Find where the given text appears and provide that cell's center as [x, y] coordinate. 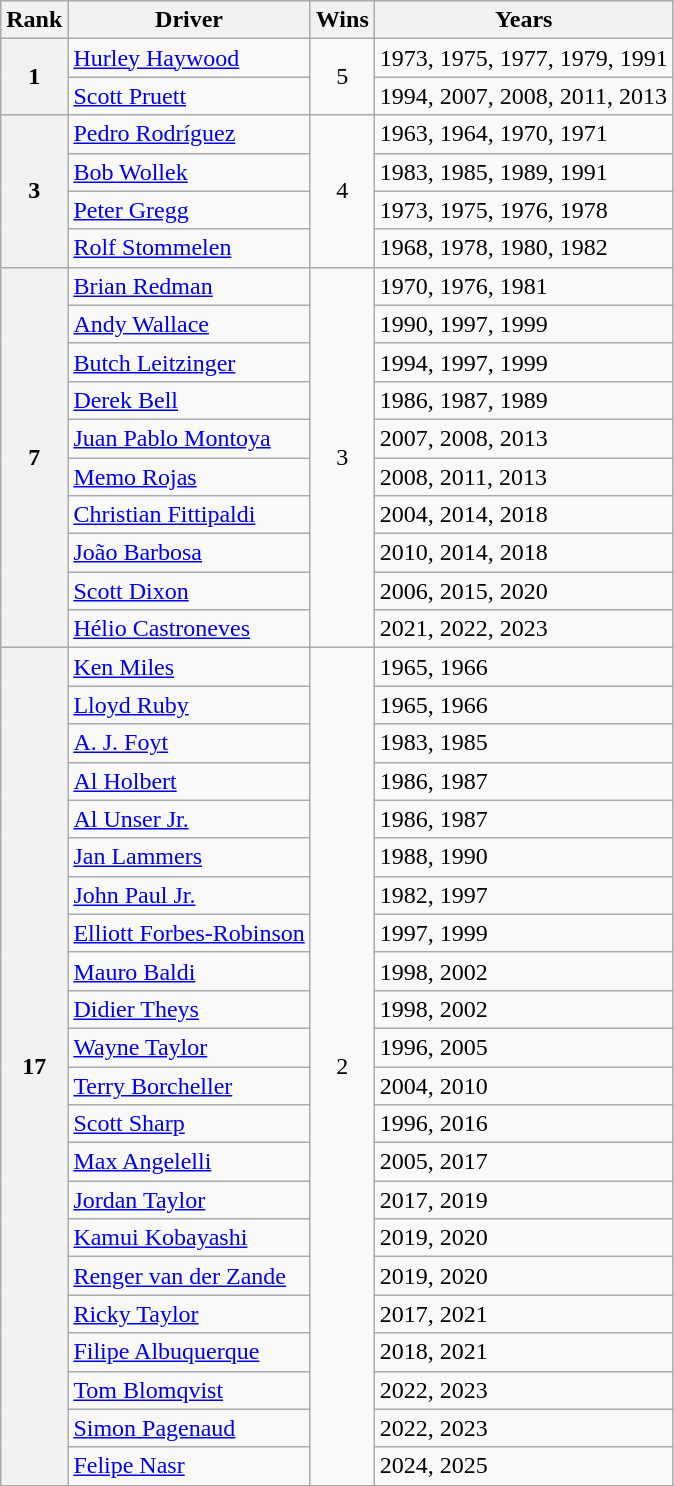
2024, 2025 [524, 1466]
1986, 1987, 1989 [524, 400]
2021, 2022, 2023 [524, 629]
Jordan Taylor [189, 1200]
Years [524, 20]
Felipe Nasr [189, 1466]
2018, 2021 [524, 1352]
Al Unser Jr. [189, 819]
Al Holbert [189, 781]
Christian Fittipaldi [189, 515]
Butch Leitzinger [189, 362]
Derek Bell [189, 400]
2006, 2015, 2020 [524, 591]
A. J. Foyt [189, 743]
Memo Rojas [189, 477]
John Paul Jr. [189, 895]
2004, 2010 [524, 1085]
Scott Sharp [189, 1124]
Juan Pablo Montoya [189, 438]
1994, 2007, 2008, 2011, 2013 [524, 96]
Peter Gregg [189, 210]
2017, 2021 [524, 1314]
Scott Pruett [189, 96]
Renger van der Zande [189, 1276]
Kamui Kobayashi [189, 1238]
2010, 2014, 2018 [524, 553]
João Barbosa [189, 553]
Wins [342, 20]
1973, 1975, 1977, 1979, 1991 [524, 58]
Bob Wollek [189, 172]
Scott Dixon [189, 591]
2017, 2019 [524, 1200]
Elliott Forbes-Robinson [189, 933]
Hurley Haywood [189, 58]
5 [342, 77]
Max Angelelli [189, 1162]
7 [34, 458]
1983, 1985, 1989, 1991 [524, 172]
Wayne Taylor [189, 1047]
2004, 2014, 2018 [524, 515]
1970, 1976, 1981 [524, 286]
Brian Redman [189, 286]
Driver [189, 20]
1968, 1978, 1980, 1982 [524, 248]
Hélio Castroneves [189, 629]
1963, 1964, 1970, 1971 [524, 134]
Mauro Baldi [189, 971]
1996, 2016 [524, 1124]
1996, 2005 [524, 1047]
Lloyd Ruby [189, 705]
Tom Blomqvist [189, 1390]
Andy Wallace [189, 324]
1973, 1975, 1976, 1978 [524, 210]
Filipe Albuquerque [189, 1352]
2007, 2008, 2013 [524, 438]
Ricky Taylor [189, 1314]
Terry Borcheller [189, 1085]
4 [342, 191]
Rolf Stommelen [189, 248]
1990, 1997, 1999 [524, 324]
Simon Pagenaud [189, 1428]
Rank [34, 20]
17 [34, 1066]
2008, 2011, 2013 [524, 477]
2 [342, 1066]
Pedro Rodríguez [189, 134]
1982, 1997 [524, 895]
1994, 1997, 1999 [524, 362]
1983, 1985 [524, 743]
2005, 2017 [524, 1162]
Jan Lammers [189, 857]
1997, 1999 [524, 933]
Didier Theys [189, 1009]
1 [34, 77]
Ken Miles [189, 667]
1988, 1990 [524, 857]
